Output the (X, Y) coordinate of the center of the cell containing the given text.  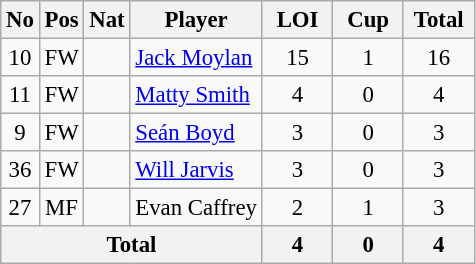
2 (298, 208)
Pos (62, 20)
LOI (298, 20)
MF (62, 208)
Seán Boyd (196, 133)
16 (438, 58)
15 (298, 58)
No (20, 20)
Cup (368, 20)
27 (20, 208)
Player (196, 20)
10 (20, 58)
Matty Smith (196, 95)
36 (20, 170)
Evan Caffrey (196, 208)
Nat (107, 20)
11 (20, 95)
Jack Moylan (196, 58)
Will Jarvis (196, 170)
9 (20, 133)
